Identify which cell holds the provided text, then report its (X, Y) central coordinate. 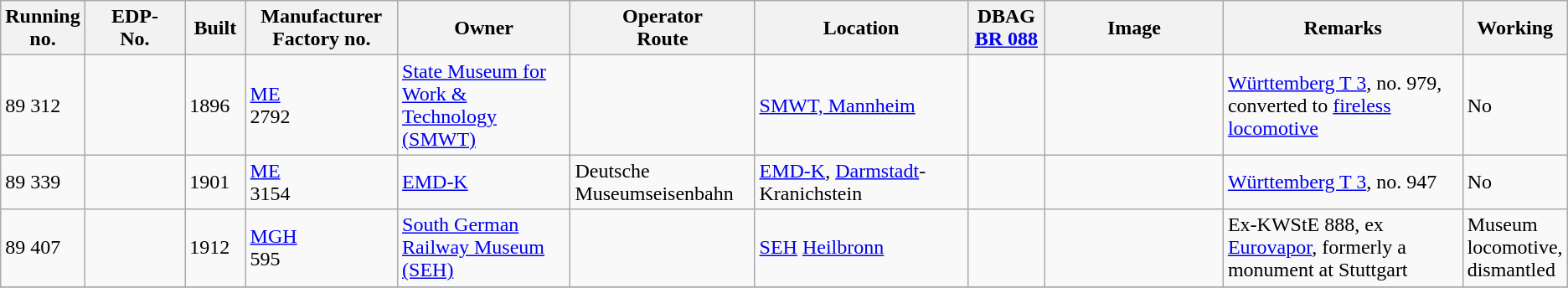
Württemberg T 3, no. 947 (1343, 183)
ManufacturerFactory no. (322, 28)
89 407 (43, 248)
Built (215, 28)
89 339 (43, 183)
Württemberg T 3, no. 979, converted to fireless locomotive (1343, 105)
1901 (215, 183)
1912 (215, 248)
Runningno. (43, 28)
89 312 (43, 105)
EMD-K (484, 183)
Owner (484, 28)
Museum locomotive, dismantled (1514, 248)
MGH595 (322, 248)
EDP-No. (134, 28)
State Museum for Work & Technology (SMWT) (484, 105)
EMD-K, Darmstadt-Kranichstein (861, 183)
Deutsche Museumseisenbahn (663, 183)
Remarks (1343, 28)
SMWT, Mannheim (861, 105)
Location (861, 28)
DBAGBR 088 (1006, 28)
ME3154 (322, 183)
1896 (215, 105)
Ex-KWStE 888, ex Eurovapor, formerly a monument at Stuttgart (1343, 248)
Working (1514, 28)
South German Railway Museum (SEH) (484, 248)
OperatorRoute (663, 28)
SEH Heilbronn (861, 248)
ME2792 (322, 105)
Image (1134, 28)
